Pinpoint the cell where the given text exists, returning its [X, Y] midpoint coordinate. 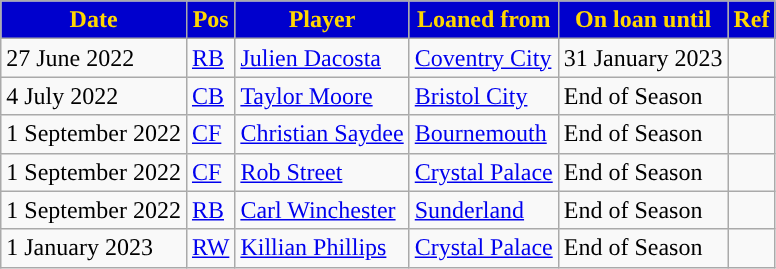
Ref [752, 20]
Taylor Moore [322, 96]
Sunderland [484, 210]
On loan until [643, 20]
Julien Dacosta [322, 58]
Pos [210, 20]
Bristol City [484, 96]
4 July 2022 [94, 96]
Coventry City [484, 58]
Player [322, 20]
31 January 2023 [643, 58]
Date [94, 20]
Bournemouth [484, 134]
Loaned from [484, 20]
Christian Saydee [322, 134]
Killian Phillips [322, 248]
CB [210, 96]
Rob Street [322, 172]
27 June 2022 [94, 58]
1 January 2023 [94, 248]
Carl Winchester [322, 210]
RW [210, 248]
